Detect which cell encompasses the target text, then output its [X, Y] center coordinate. 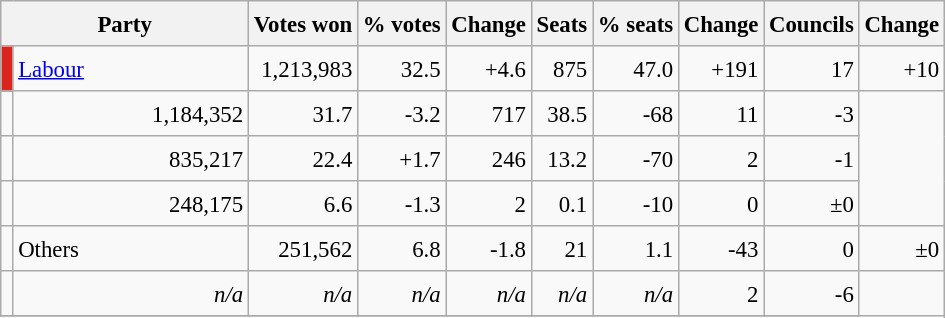
-43 [720, 248]
-3 [812, 114]
22.4 [302, 158]
+10 [902, 68]
11 [720, 114]
% votes [402, 24]
21 [562, 248]
717 [488, 114]
1,213,983 [302, 68]
17 [812, 68]
Others [131, 248]
248,175 [131, 204]
-10 [635, 204]
+4.6 [488, 68]
1,184,352 [131, 114]
Party [125, 24]
+1.7 [402, 158]
+191 [720, 68]
6.6 [302, 204]
13.2 [562, 158]
Councils [812, 24]
Labour [131, 68]
-3.2 [402, 114]
-1.8 [488, 248]
835,217 [131, 158]
251,562 [302, 248]
875 [562, 68]
-70 [635, 158]
1.1 [635, 248]
32.5 [402, 68]
38.5 [562, 114]
246 [488, 158]
6.8 [402, 248]
% seats [635, 24]
47.0 [635, 68]
Votes won [302, 24]
31.7 [302, 114]
-68 [635, 114]
-1 [812, 158]
0.1 [562, 204]
-1.3 [402, 204]
Seats [562, 24]
-6 [812, 294]
